Return the (X, Y) coordinate for the center point of the cell that contains the specified text.  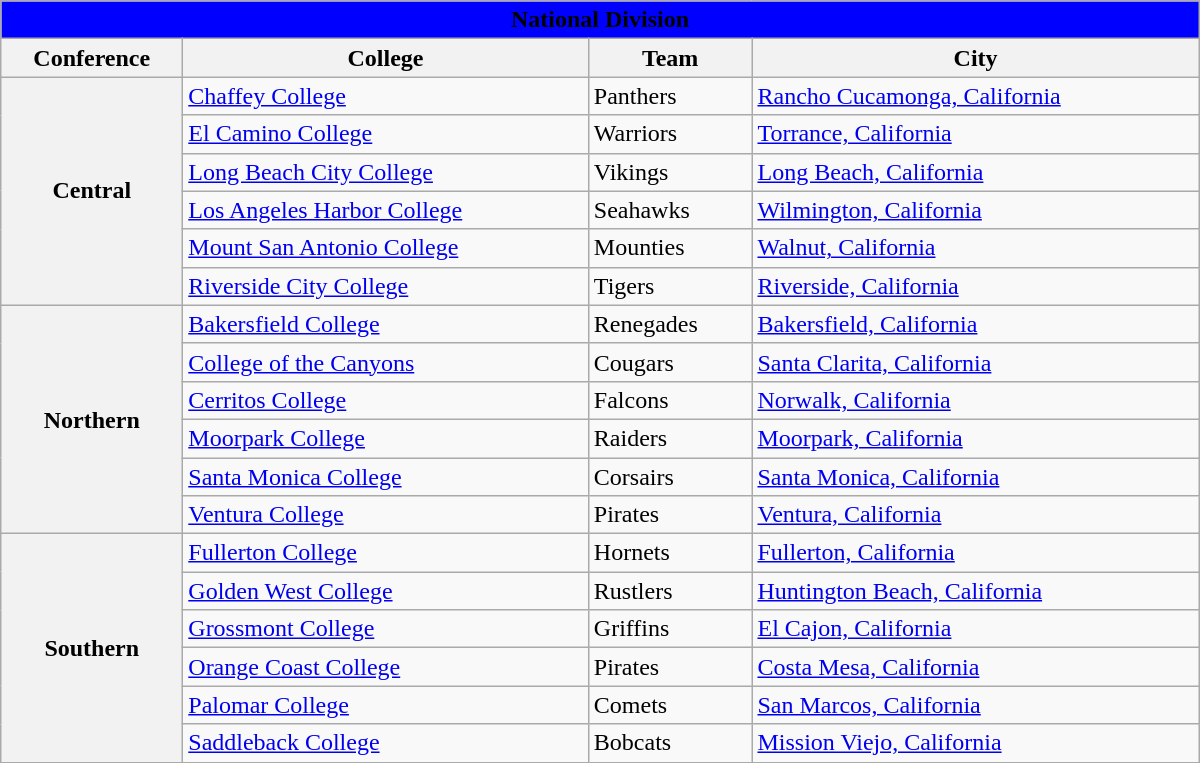
Walnut, California (976, 248)
Fullerton, California (976, 553)
Comets (670, 705)
Southern (92, 648)
College (386, 58)
Warriors (670, 134)
Bakersfield, California (976, 324)
Saddleback College (386, 743)
Cougars (670, 362)
Santa Monica, California (976, 477)
Ventura College (386, 515)
Moorpark College (386, 438)
Huntington Beach, California (976, 591)
Falcons (670, 400)
Riverside City College (386, 286)
Chaffey College (386, 96)
Bobcats (670, 743)
Norwalk, California (976, 400)
Torrance, California (976, 134)
Ventura, California (976, 515)
Golden West College (386, 591)
El Camino College (386, 134)
Wilmington, California (976, 210)
Bakersfield College (386, 324)
El Cajon, California (976, 629)
City (976, 58)
Mount San Antonio College (386, 248)
Orange Coast College (386, 667)
Palomar College (386, 705)
Vikings (670, 172)
Seahawks (670, 210)
Northern (92, 419)
Mission Viejo, California (976, 743)
Tigers (670, 286)
Rustlers (670, 591)
Costa Mesa, California (976, 667)
Riverside, California (976, 286)
Rancho Cucamonga, California (976, 96)
Long Beach, California (976, 172)
Corsairs (670, 477)
Conference (92, 58)
Grossmont College (386, 629)
Raiders (670, 438)
Fullerton College (386, 553)
Los Angeles Harbor College (386, 210)
Griffins (670, 629)
Renegades (670, 324)
Hornets (670, 553)
National Division (600, 20)
Mounties (670, 248)
Team (670, 58)
Cerritos College (386, 400)
Santa Clarita, California (976, 362)
Long Beach City College (386, 172)
Santa Monica College (386, 477)
San Marcos, California (976, 705)
College of the Canyons (386, 362)
Central (92, 191)
Moorpark, California (976, 438)
Panthers (670, 96)
